Output the [X, Y] coordinate of the center of the cell containing the given text.  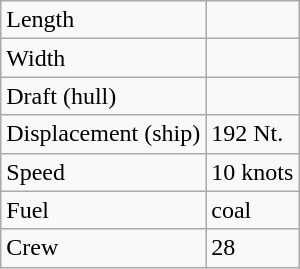
28 [252, 248]
coal [252, 210]
Length [104, 20]
192 Nt. [252, 134]
10 knots [252, 172]
Displacement (ship) [104, 134]
Speed [104, 172]
Fuel [104, 210]
Crew [104, 248]
Draft (hull) [104, 96]
Width [104, 58]
